Return the (x, y) coordinate for the center point of the cell that contains the specified text.  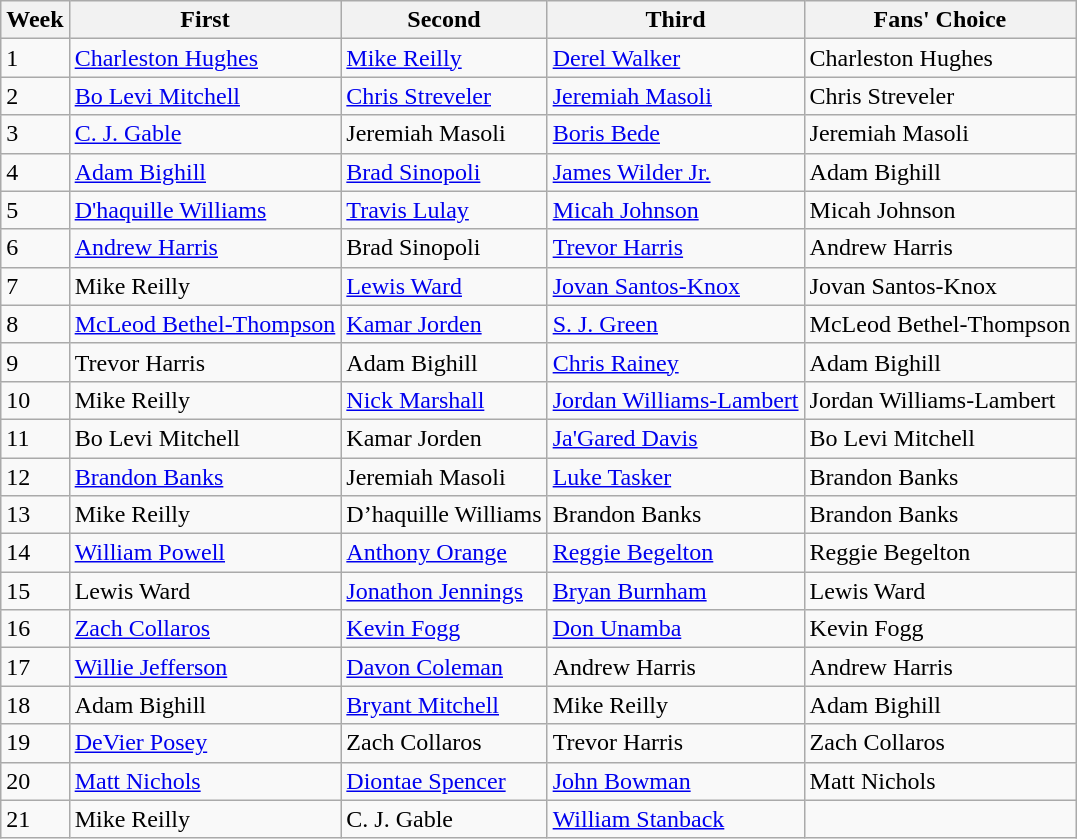
8 (35, 324)
1 (35, 58)
2 (35, 96)
Jonathon Jennings (444, 591)
John Bowman (676, 781)
William Powell (205, 553)
Fans' Choice (940, 20)
Diontae Spencer (444, 781)
Travis Lulay (444, 210)
11 (35, 438)
Davon Coleman (444, 667)
Bryan Burnham (676, 591)
D'haquille Williams (205, 210)
10 (35, 400)
12 (35, 477)
6 (35, 248)
15 (35, 591)
Willie Jefferson (205, 667)
D’haquille Williams (444, 515)
9 (35, 362)
S. J. Green (676, 324)
Derel Walker (676, 58)
Second (444, 20)
William Stanback (676, 819)
Week (35, 20)
16 (35, 629)
19 (35, 743)
DeVier Posey (205, 743)
20 (35, 781)
18 (35, 705)
Nick Marshall (444, 400)
Chris Rainey (676, 362)
First (205, 20)
4 (35, 172)
21 (35, 819)
Ja'Gared Davis (676, 438)
5 (35, 210)
Third (676, 20)
14 (35, 553)
13 (35, 515)
Anthony Orange (444, 553)
Luke Tasker (676, 477)
7 (35, 286)
3 (35, 134)
Boris Bede (676, 134)
Don Unamba (676, 629)
James Wilder Jr. (676, 172)
Bryant Mitchell (444, 705)
17 (35, 667)
